Output the (X, Y) coordinate of the center of the cell containing the given text.  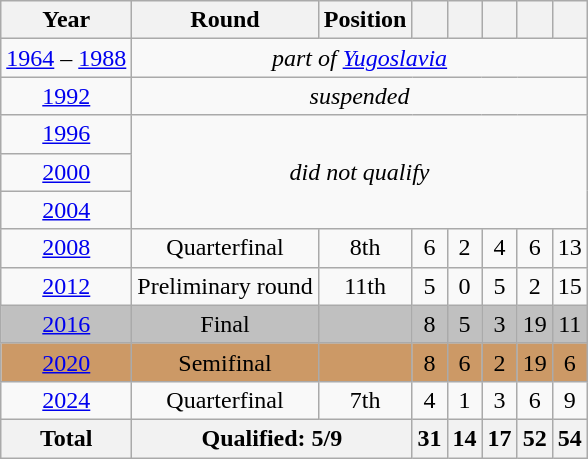
Qualified: 5/9 (272, 438)
Semifinal (225, 362)
part of Yugoslavia (360, 58)
11 (570, 324)
0 (464, 286)
54 (570, 438)
13 (570, 248)
52 (534, 438)
1964 – 1988 (66, 58)
15 (570, 286)
1 (464, 400)
Final (225, 324)
2020 (66, 362)
Year (66, 20)
2016 (66, 324)
8th (365, 248)
did not qualify (360, 172)
Round (225, 20)
17 (500, 438)
2024 (66, 400)
suspended (360, 96)
Position (365, 20)
2008 (66, 248)
31 (430, 438)
11th (365, 286)
7th (365, 400)
1996 (66, 134)
14 (464, 438)
Total (66, 438)
2004 (66, 210)
2012 (66, 286)
9 (570, 400)
2000 (66, 172)
Preliminary round (225, 286)
1992 (66, 96)
